Output the (x, y) coordinate of the center of the cell containing the given text.  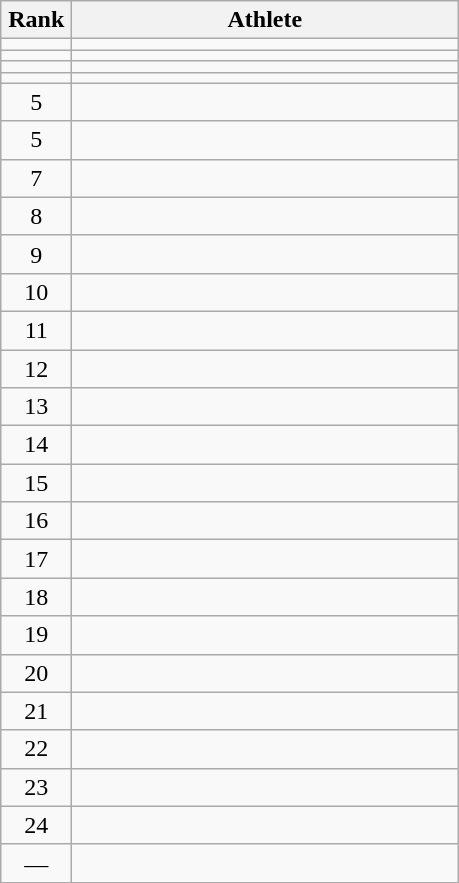
12 (36, 369)
— (36, 863)
17 (36, 559)
20 (36, 673)
14 (36, 445)
10 (36, 292)
Rank (36, 20)
22 (36, 749)
8 (36, 216)
15 (36, 483)
16 (36, 521)
9 (36, 254)
13 (36, 407)
11 (36, 330)
24 (36, 825)
23 (36, 787)
18 (36, 597)
19 (36, 635)
21 (36, 711)
7 (36, 178)
Athlete (265, 20)
